Find where the given text appears and provide that cell's center as (x, y) coordinate. 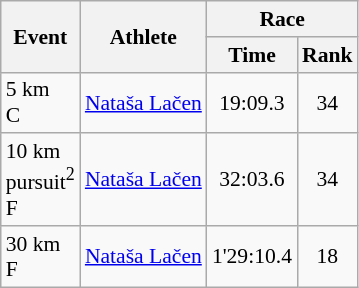
Race (282, 19)
Rank (328, 55)
10 km pursuit2 F (40, 180)
1'29:10.4 (252, 256)
30 km F (40, 256)
5 km C (40, 102)
Event (40, 36)
Time (252, 55)
Athlete (144, 36)
19:09.3 (252, 102)
32:03.6 (252, 180)
18 (328, 256)
